Extract the (x, y) coordinate from the center of the cell holding the provided text.  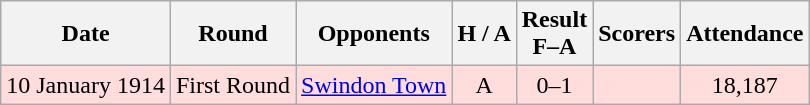
18,187 (745, 85)
10 January 1914 (86, 85)
Date (86, 34)
Swindon Town (374, 85)
First Round (232, 85)
ResultF–A (554, 34)
Opponents (374, 34)
Attendance (745, 34)
Scorers (637, 34)
A (484, 85)
0–1 (554, 85)
Round (232, 34)
H / A (484, 34)
